Output the (x, y) coordinate of the center of the cell containing the given text.  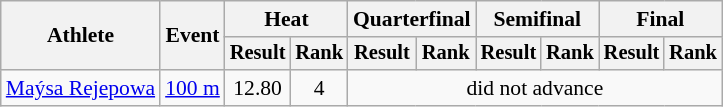
Quarterfinal (412, 19)
4 (319, 88)
Athlete (80, 36)
Maýsa Rejepowa (80, 88)
100 m (192, 88)
Final (660, 19)
did not advance (535, 88)
Heat (286, 19)
Semifinal (538, 19)
12.80 (258, 88)
Event (192, 36)
